Search for the cell housing the specified text and yield its [x, y] center coordinate. 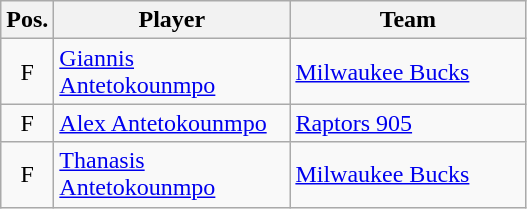
Alex Antetokounmpo [172, 123]
Player [172, 20]
Team [408, 20]
Pos. [28, 20]
Raptors 905 [408, 123]
Thanasis Antetokounmpo [172, 174]
Giannis Antetokounmpo [172, 72]
